Capture the cell that displays the provided text and extract its (X, Y) central coordinate. 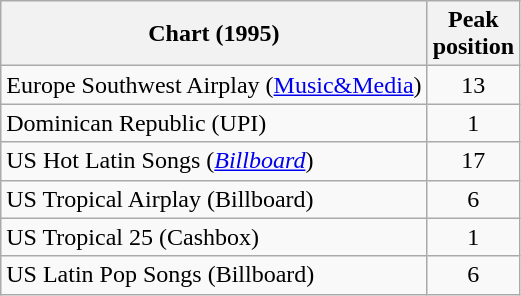
17 (473, 161)
Dominican Republic (UPI) (214, 123)
Peakposition (473, 34)
Chart (1995) (214, 34)
US Tropical 25 (Cashbox) (214, 237)
US Tropical Airplay (Billboard) (214, 199)
US Latin Pop Songs (Billboard) (214, 275)
Europe Southwest Airplay (Music&Media) (214, 85)
US Hot Latin Songs (Billboard) (214, 161)
13 (473, 85)
